Return the [X, Y] coordinate for the center point of the cell that contains the specified text.  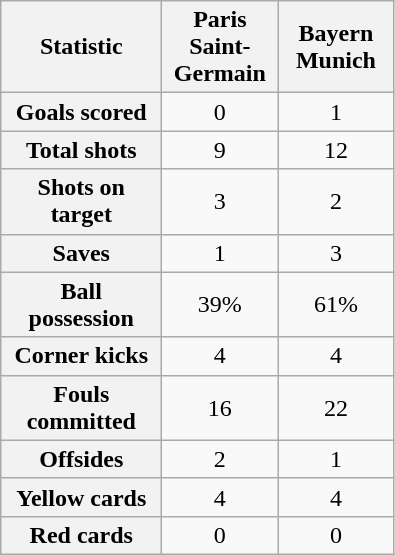
Statistic [82, 47]
Offsides [82, 459]
Saves [82, 253]
Yellow cards [82, 497]
Shots on target [82, 202]
Ball possession [82, 304]
39% [220, 304]
22 [336, 408]
9 [220, 150]
Corner kicks [82, 356]
61% [336, 304]
Bayern Munich [336, 47]
Paris Saint-Germain [220, 47]
12 [336, 150]
Goals scored [82, 112]
Red cards [82, 535]
Total shots [82, 150]
16 [220, 408]
Fouls committed [82, 408]
